Output the (X, Y) coordinate of the center of the cell containing the given text.  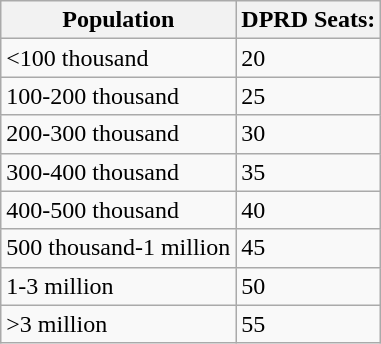
35 (308, 172)
1-3 million (118, 286)
300-400 thousand (118, 172)
50 (308, 286)
400-500 thousand (118, 210)
30 (308, 134)
500 thousand-1 million (118, 248)
DPRD Seats: (308, 20)
25 (308, 96)
45 (308, 248)
200-300 thousand (118, 134)
20 (308, 58)
100-200 thousand (118, 96)
<100 thousand (118, 58)
>3 million (118, 324)
55 (308, 324)
Population (118, 20)
40 (308, 210)
